Output the [X, Y] coordinate of the center of the cell containing the given text.  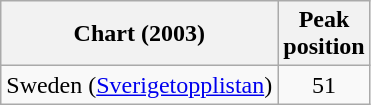
Chart (2003) [140, 34]
Peakposition [324, 34]
51 [324, 85]
Sweden (Sverigetopplistan) [140, 85]
